Detect which cell encompasses the target text, then output its [X, Y] center coordinate. 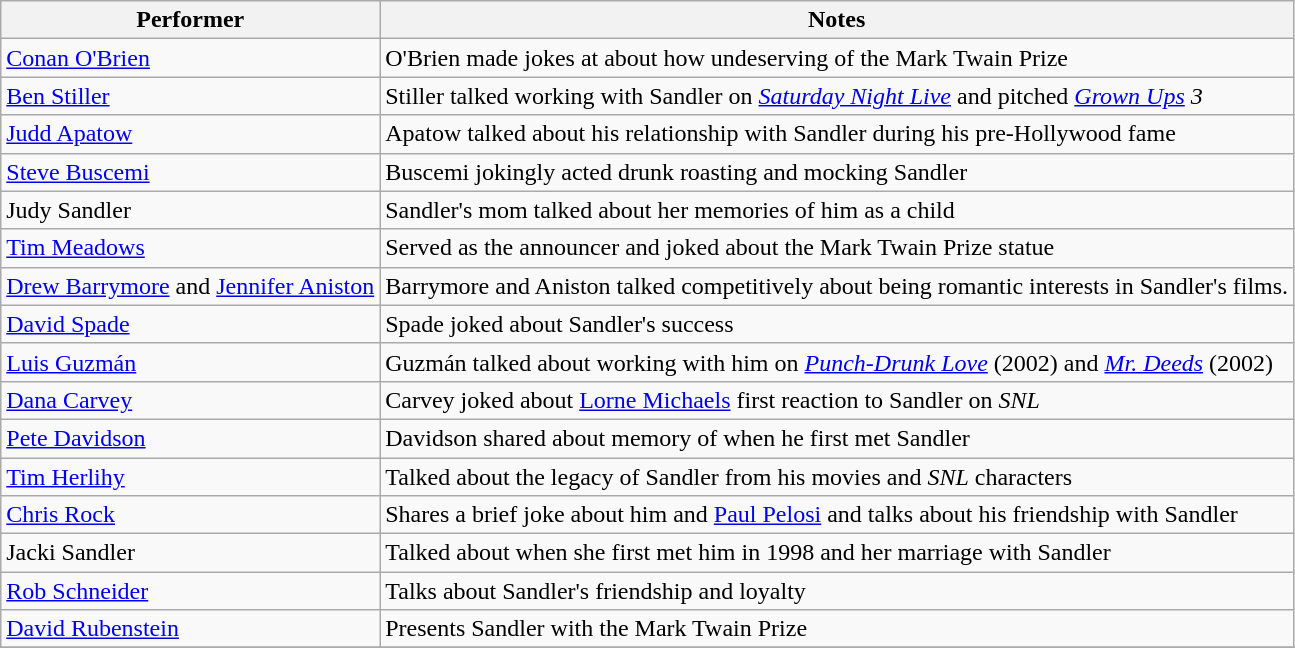
O'Brien made jokes at about how undeserving of the Mark Twain Prize [837, 58]
Talks about Sandler's friendship and loyalty [837, 591]
Guzmán talked about working with him on Punch-Drunk Love (2002) and Mr. Deeds (2002) [837, 362]
Talked about the legacy of Sandler from his movies and SNL characters [837, 477]
Spade joked about Sandler's success [837, 324]
Chris Rock [190, 515]
Presents Sandler with the Mark Twain Prize [837, 629]
Shares a brief joke about him and Paul Pelosi and talks about his friendship with Sandler [837, 515]
Performer [190, 20]
Ben Stiller [190, 96]
Drew Barrymore and Jennifer Aniston [190, 286]
Buscemi jokingly acted drunk roasting and mocking Sandler [837, 172]
Carvey joked about Lorne Michaels first reaction to Sandler on SNL [837, 400]
Davidson shared about memory of when he first met Sandler [837, 438]
Stiller talked working with Sandler on Saturday Night Live and pitched Grown Ups 3 [837, 96]
Dana Carvey [190, 400]
Tim Herlihy [190, 477]
Sandler's mom talked about her memories of him as a child [837, 210]
David Rubenstein [190, 629]
Notes [837, 20]
Tim Meadows [190, 248]
Judy Sandler [190, 210]
Conan O'Brien [190, 58]
Pete Davidson [190, 438]
Judd Apatow [190, 134]
David Spade [190, 324]
Served as the announcer and joked about the Mark Twain Prize statue [837, 248]
Steve Buscemi [190, 172]
Rob Schneider [190, 591]
Luis Guzmán [190, 362]
Apatow talked about his relationship with Sandler during his pre-Hollywood fame [837, 134]
Barrymore and Aniston talked competitively about being romantic interests in Sandler's films. [837, 286]
Jacki Sandler [190, 553]
Talked about when she first met him in 1998 and her marriage with Sandler [837, 553]
